Find where the given text appears and provide that cell's center as (X, Y) coordinate. 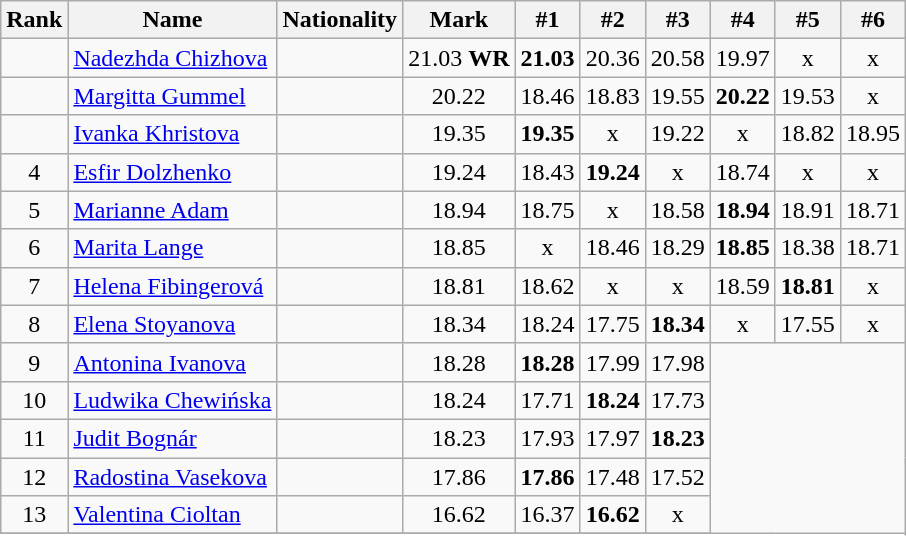
18.58 (678, 210)
17.99 (612, 362)
18.91 (808, 210)
10 (34, 400)
18.43 (548, 172)
4 (34, 172)
Name (172, 20)
8 (34, 324)
18.75 (548, 210)
#5 (808, 20)
19.53 (808, 96)
18.59 (742, 286)
Esfir Dolzhenko (172, 172)
7 (34, 286)
19.55 (678, 96)
Judit Bognár (172, 438)
Ludwika Chewińska (172, 400)
Helena Fibingerová (172, 286)
20.58 (678, 58)
17.52 (678, 477)
18.83 (612, 96)
17.48 (612, 477)
17.97 (612, 438)
Nationality (340, 20)
Margitta Gummel (172, 96)
Marianne Adam (172, 210)
17.98 (678, 362)
19.97 (742, 58)
17.71 (548, 400)
17.93 (548, 438)
11 (34, 438)
#2 (612, 20)
21.03 (548, 58)
18.62 (548, 286)
17.75 (612, 324)
18.74 (742, 172)
21.03 WR (459, 58)
Elena Stoyanova (172, 324)
18.29 (678, 248)
Nadezhda Chizhova (172, 58)
Antonina Ivanova (172, 362)
#3 (678, 20)
17.55 (808, 324)
17.73 (678, 400)
#6 (872, 20)
5 (34, 210)
18.82 (808, 134)
Ivanka Khristova (172, 134)
#4 (742, 20)
12 (34, 477)
Mark (459, 20)
18.38 (808, 248)
20.36 (612, 58)
6 (34, 248)
9 (34, 362)
13 (34, 515)
Radostina Vasekova (172, 477)
Rank (34, 20)
19.22 (678, 134)
Valentina Cioltan (172, 515)
Marita Lange (172, 248)
18.95 (872, 134)
#1 (548, 20)
16.37 (548, 515)
